Locate the cell with the specified text and output its [X, Y] center coordinate. 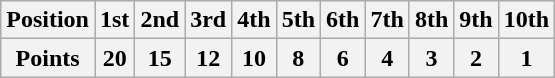
4th [254, 20]
8 [298, 58]
6th [343, 20]
10th [526, 20]
15 [160, 58]
Position [48, 20]
3 [431, 58]
4 [387, 58]
6 [343, 58]
9th [476, 20]
2 [476, 58]
1st [114, 20]
10 [254, 58]
3rd [208, 20]
12 [208, 58]
5th [298, 20]
20 [114, 58]
8th [431, 20]
7th [387, 20]
1 [526, 58]
2nd [160, 20]
Points [48, 58]
